For the text-containing cell, return its midpoint in [X, Y] coordinate format. 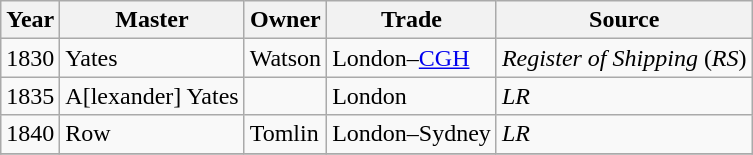
Tomlin [285, 134]
Register of Shipping (RS) [624, 58]
Source [624, 20]
1840 [30, 134]
A[lexander] Yates [152, 96]
London–Sydney [412, 134]
1830 [30, 58]
Yates [152, 58]
1835 [30, 96]
London [412, 96]
Row [152, 134]
Trade [412, 20]
Owner [285, 20]
Master [152, 20]
London–CGH [412, 58]
Watson [285, 58]
Year [30, 20]
